Detect which cell encompasses the target text, then output its (X, Y) center coordinate. 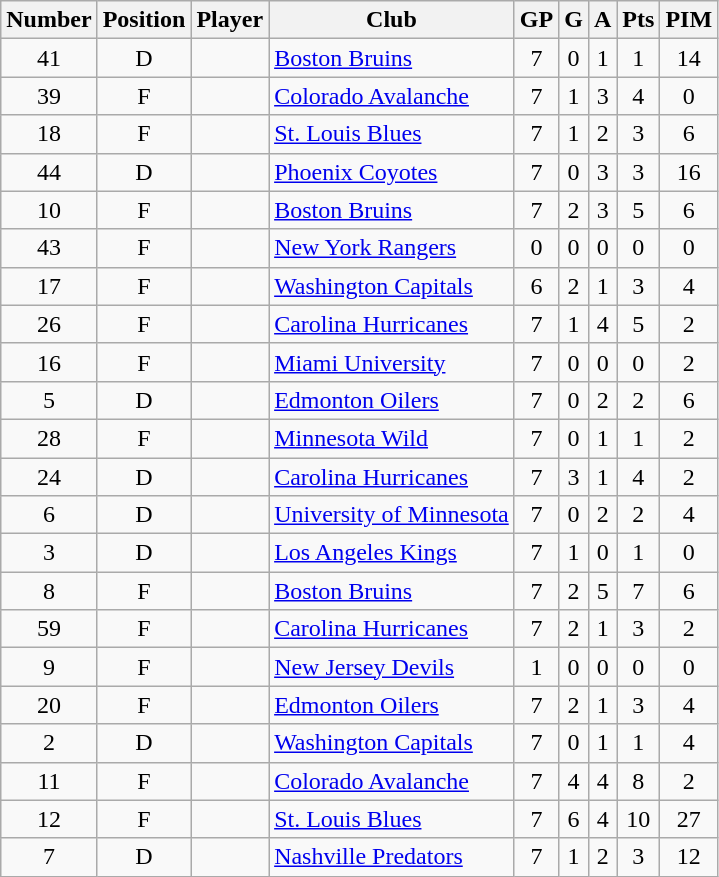
26 (49, 324)
G (574, 20)
24 (49, 477)
A (602, 20)
Miami University (392, 362)
27 (689, 819)
Los Angeles Kings (392, 553)
20 (49, 705)
41 (49, 58)
28 (49, 438)
17 (49, 286)
New York Rangers (392, 248)
GP (536, 20)
University of Minnesota (392, 515)
9 (49, 667)
Position (144, 20)
59 (49, 629)
Player (230, 20)
14 (689, 58)
Phoenix Coyotes (392, 172)
PIM (689, 20)
44 (49, 172)
Pts (638, 20)
Nashville Predators (392, 857)
18 (49, 134)
Number (49, 20)
43 (49, 248)
New Jersey Devils (392, 667)
39 (49, 96)
Minnesota Wild (392, 438)
11 (49, 781)
Club (392, 20)
